Extract the (x, y) coordinate from the center of the cell holding the provided text.  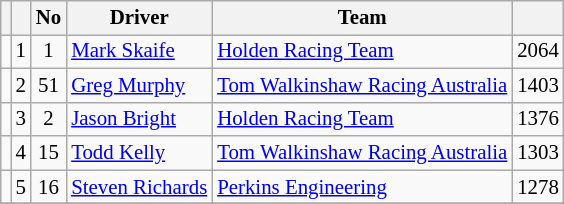
15 (48, 153)
51 (48, 85)
1303 (538, 153)
3 (21, 119)
1376 (538, 119)
Perkins Engineering (362, 187)
No (48, 18)
1278 (538, 187)
5 (21, 187)
Steven Richards (139, 187)
16 (48, 187)
1403 (538, 85)
Jason Bright (139, 119)
Team (362, 18)
Mark Skaife (139, 51)
Driver (139, 18)
Greg Murphy (139, 85)
Todd Kelly (139, 153)
2064 (538, 51)
4 (21, 153)
